Search for the cell housing the specified text and yield its [X, Y] center coordinate. 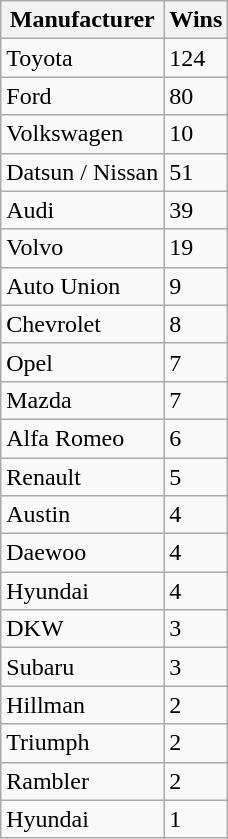
Wins [196, 20]
Audi [82, 210]
Datsun / Nissan [82, 172]
80 [196, 96]
Mazda [82, 400]
Manufacturer [82, 20]
124 [196, 58]
19 [196, 248]
51 [196, 172]
Auto Union [82, 286]
39 [196, 210]
1 [196, 819]
Alfa Romeo [82, 438]
DKW [82, 629]
5 [196, 477]
6 [196, 438]
Toyota [82, 58]
Hillman [82, 705]
Ford [82, 96]
Subaru [82, 667]
Rambler [82, 781]
Triumph [82, 743]
Volkswagen [82, 134]
9 [196, 286]
Opel [82, 362]
Volvo [82, 248]
Austin [82, 515]
8 [196, 324]
Daewoo [82, 553]
Chevrolet [82, 324]
Renault [82, 477]
10 [196, 134]
